Locate the cell with the specified text and output its [X, Y] center coordinate. 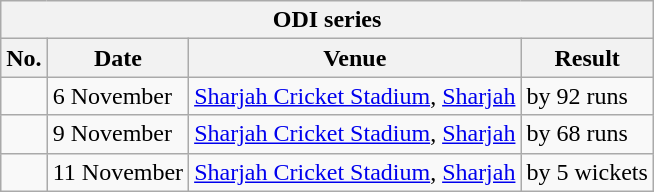
ODI series [328, 20]
No. [24, 58]
11 November [118, 172]
Date [118, 58]
9 November [118, 134]
by 68 runs [587, 134]
by 5 wickets [587, 172]
Result [587, 58]
Venue [355, 58]
6 November [118, 96]
by 92 runs [587, 96]
